Determine the (X, Y) coordinate at the center of the cell enclosing the given text.  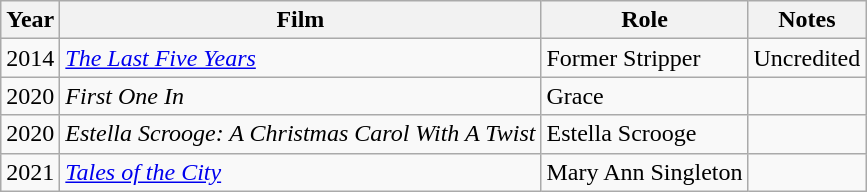
Uncredited (807, 58)
Film (300, 20)
Notes (807, 20)
Year (30, 20)
First One In (300, 96)
Estella Scrooge: A Christmas Carol With A Twist (300, 134)
2014 (30, 58)
Mary Ann Singleton (644, 172)
Role (644, 20)
Former Stripper (644, 58)
Tales of the City (300, 172)
2021 (30, 172)
Estella Scrooge (644, 134)
The Last Five Years (300, 58)
Grace (644, 96)
